Return (X, Y) of the center of cell containing provided text 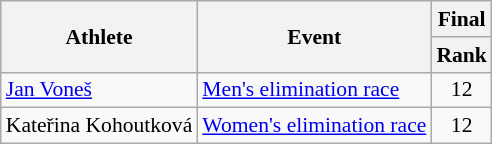
Event (314, 36)
Women's elimination race (314, 126)
Final (462, 19)
Jan Voneš (100, 90)
Men's elimination race (314, 90)
Athlete (100, 36)
Kateřina Kohoutková (100, 126)
Rank (462, 55)
